Provide the (X, Y) coordinate of the cell's center where the given text is located.  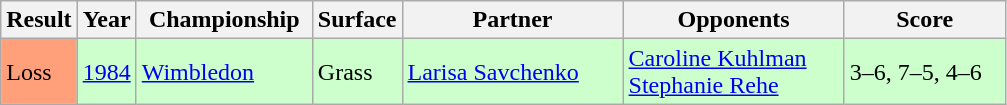
3–6, 7–5, 4–6 (924, 72)
1984 (106, 72)
Larisa Savchenko (512, 72)
Year (106, 20)
Championship (224, 20)
Partner (512, 20)
Grass (357, 72)
Wimbledon (224, 72)
Opponents (734, 20)
Surface (357, 20)
Caroline Kuhlman Stephanie Rehe (734, 72)
Result (39, 20)
Score (924, 20)
Loss (39, 72)
